Identify which cell holds the provided text, then report its [x, y] central coordinate. 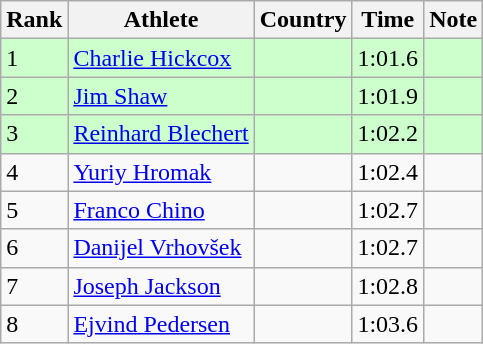
5 [34, 210]
Ejvind Pedersen [161, 324]
2 [34, 96]
7 [34, 286]
8 [34, 324]
Time [388, 20]
Note [454, 20]
1:01.6 [388, 58]
1:02.2 [388, 134]
1 [34, 58]
1:02.4 [388, 172]
6 [34, 248]
Joseph Jackson [161, 286]
Jim Shaw [161, 96]
1:01.9 [388, 96]
Athlete [161, 20]
Yuriy Hromak [161, 172]
1:03.6 [388, 324]
Country [303, 20]
Rank [34, 20]
Danijel Vrhovšek [161, 248]
Franco Chino [161, 210]
3 [34, 134]
Reinhard Blechert [161, 134]
1:02.8 [388, 286]
4 [34, 172]
Charlie Hickcox [161, 58]
